Scan for the cell matching the given text and deliver its (x, y) coordinate at center. 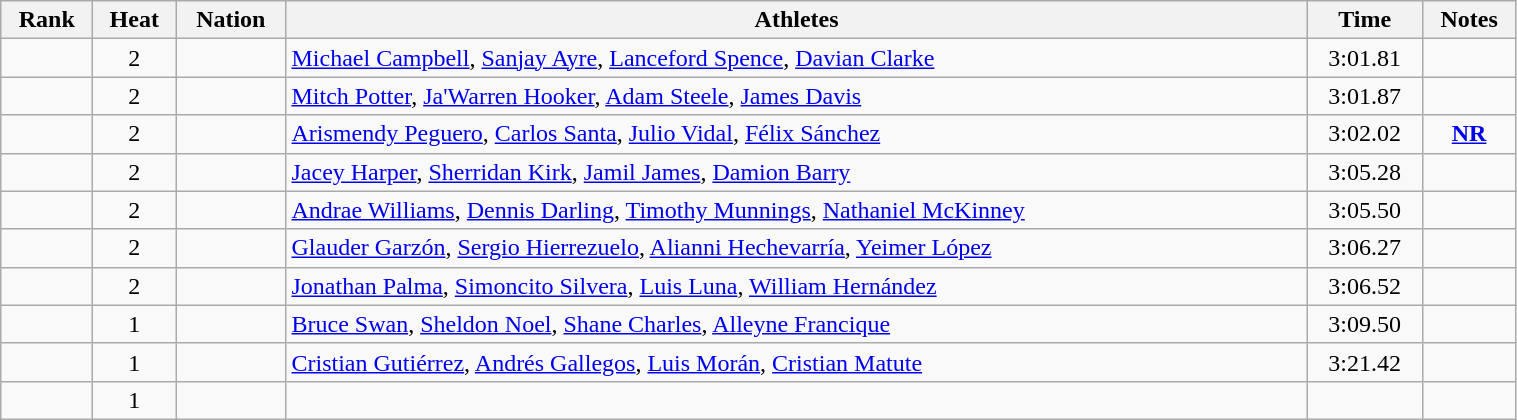
3:21.42 (1364, 362)
3:06.27 (1364, 248)
3:01.87 (1364, 96)
Michael Campbell, Sanjay Ayre, Lanceford Spence, Davian Clarke (796, 58)
Jacey Harper, Sherridan Kirk, Jamil James, Damion Barry (796, 172)
Andrae Williams, Dennis Darling, Timothy Munnings, Nathaniel McKinney (796, 210)
3:01.81 (1364, 58)
Nation (231, 20)
3:05.28 (1364, 172)
Athletes (796, 20)
Jonathan Palma, Simoncito Silvera, Luis Luna, William Hernández (796, 286)
Cristian Gutiérrez, Andrés Gallegos, Luis Morán, Cristian Matute (796, 362)
Glauder Garzón, Sergio Hierrezuelo, Alianni Hechevarría, Yeimer López (796, 248)
3:06.52 (1364, 286)
3:05.50 (1364, 210)
Rank (47, 20)
Notes (1469, 20)
3:09.50 (1364, 324)
Mitch Potter, Ja'Warren Hooker, Adam Steele, James Davis (796, 96)
Heat (134, 20)
Arismendy Peguero, Carlos Santa, Julio Vidal, Félix Sánchez (796, 134)
Bruce Swan, Sheldon Noel, Shane Charles, Alleyne Francique (796, 324)
3:02.02 (1364, 134)
NR (1469, 134)
Time (1364, 20)
